Search for the cell housing the specified text and yield its [X, Y] center coordinate. 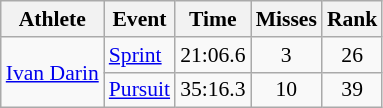
3 [286, 55]
26 [352, 55]
Misses [286, 19]
Rank [352, 19]
Sprint [140, 55]
10 [286, 90]
Athlete [52, 19]
Event [140, 19]
21:06.6 [212, 55]
Time [212, 19]
Ivan Darin [52, 72]
Pursuit [140, 90]
35:16.3 [212, 90]
39 [352, 90]
